From the cell containing the given text, extract its center point as (x, y) coordinate. 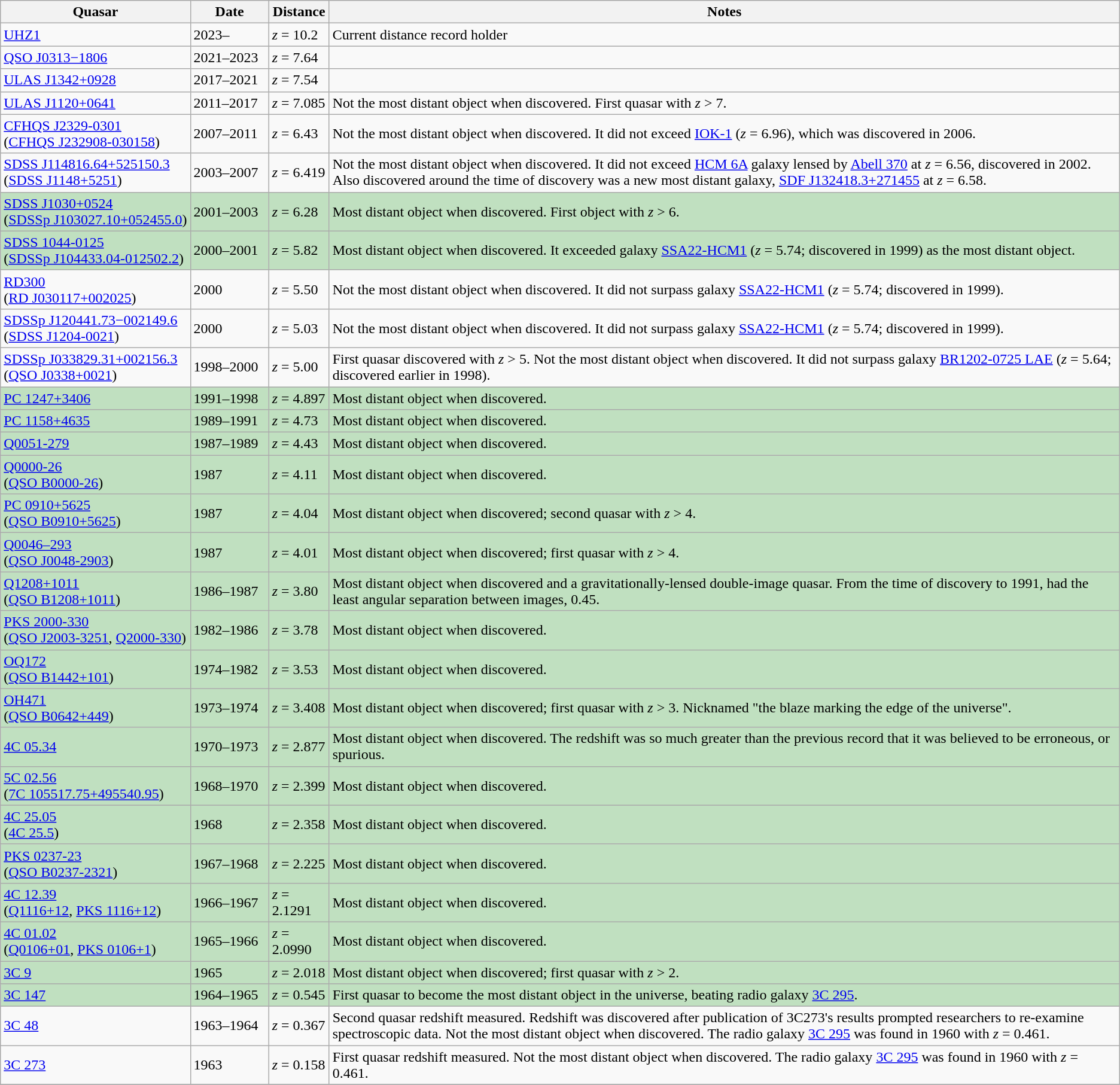
PKS 2000-330 (QSO J2003-3251, Q2000-330) (96, 630)
1974–1982 (230, 669)
Notes (724, 12)
2023– (230, 35)
Not the most distant object when discovered. It did not exceed IOK-1 (z = 6.96), which was discovered in 2006. (724, 134)
1991–1998 (230, 398)
z = 0.545 (299, 995)
Q0046–293 (QSO J0048-2903) (96, 553)
Most distant object when discovered; first quasar with z > 3. Nicknamed "the blaze marking the edge of the universe". (724, 708)
CFHQS J2329-0301 (CFHQS J232908-030158) (96, 134)
3C 9 (96, 972)
z = 2.225 (299, 864)
OH471 (QSO B0642+449) (96, 708)
OQ172 (QSO B1442+101) (96, 669)
PC 1247+3406 (96, 398)
First quasar to become the most distant object in the universe, beating radio galaxy 3C 295. (724, 995)
ULAS J1342+0928 (96, 80)
RD300 (RD J030117+002025) (96, 289)
z = 2.0990 (299, 941)
Not the most distant object when discovered. First quasar with z > 7. (724, 103)
1965 (230, 972)
Q1208+1011 (QSO B1208+1011) (96, 591)
Most distant object when discovered. First object with z > 6. (724, 212)
PC 0910+5625 (QSO B0910+5625) (96, 513)
4C 05.34 (96, 746)
z = 0.158 (299, 1065)
z = 3.80 (299, 591)
1968–1970 (230, 786)
1963 (230, 1065)
2003–2007 (230, 172)
z = 6.419 (299, 172)
z = 3.53 (299, 669)
Date (230, 12)
1989–1991 (230, 421)
z = 4.11 (299, 475)
z = 5.50 (299, 289)
3C 147 (96, 995)
SDSS J1030+0524 (SDSSp J103027.10+052455.0) (96, 212)
1963–1964 (230, 1026)
z = 7.64 (299, 57)
Distance (299, 12)
Most distant object when discovered. The redshift was so much greater than the previous record that it was believed to be erroneous, or spurious. (724, 746)
2007–2011 (230, 134)
1970–1973 (230, 746)
z = 0.367 (299, 1026)
z = 6.28 (299, 212)
Q0051-279 (96, 444)
z = 4.01 (299, 553)
z = 4.04 (299, 513)
1986–1987 (230, 591)
SDSSp J120441.73−002149.6 (SDSS J1204-0021) (96, 328)
z = 2.1291 (299, 902)
z = 2.399 (299, 786)
1965–1966 (230, 941)
PC 1158+4635 (96, 421)
z = 4.43 (299, 444)
z = 2.018 (299, 972)
z = 3.78 (299, 630)
Quasar (96, 12)
4C 25.05 (4C 25.5) (96, 824)
z = 6.43 (299, 134)
2011–2017 (230, 103)
z = 10.2 (299, 35)
QSO J0313−1806 (96, 57)
Most distant object when discovered; first quasar with z > 2. (724, 972)
Current distance record holder (724, 35)
1966–1967 (230, 902)
1973–1974 (230, 708)
z = 7.085 (299, 103)
z = 4.897 (299, 398)
z = 5.00 (299, 367)
Q0000-26 (QSO B0000-26) (96, 475)
1982–1986 (230, 630)
SDSSp J033829.31+002156.3 (QSO J0338+0021) (96, 367)
2001–2003 (230, 212)
Most distant object when discovered; first quasar with z > 4. (724, 553)
SDSS J114816.64+525150.3 (SDSS J1148+5251) (96, 172)
UHZ1 (96, 35)
3C 48 (96, 1026)
2021–2023 (230, 57)
z = 3.408 (299, 708)
4C 12.39 (Q1116+12, PKS 1116+12) (96, 902)
1987–1989 (230, 444)
4C 01.02 (Q0106+01, PKS 0106+1) (96, 941)
1998–2000 (230, 367)
PKS 0237-23 (QSO B0237-2321) (96, 864)
ULAS J1120+0641 (96, 103)
Most distant object when discovered; second quasar with z > 4. (724, 513)
z = 4.73 (299, 421)
z = 5.82 (299, 250)
Most distant object when discovered. It exceeded galaxy SSA22-HCM1 (z = 5.74; discovered in 1999) as the most distant object. (724, 250)
z = 2.877 (299, 746)
2000–2001 (230, 250)
z = 7.54 (299, 80)
2017–2021 (230, 80)
1967–1968 (230, 864)
1968 (230, 824)
3C 273 (96, 1065)
5C 02.56 (7C 105517.75+495540.95) (96, 786)
z = 2.358 (299, 824)
SDSS 1044-0125 (SDSSp J104433.04-012502.2) (96, 250)
1964–1965 (230, 995)
z = 5.03 (299, 328)
First quasar redshift measured. Not the most distant object when discovered. The radio galaxy 3C 295 was found in 1960 with z = 0.461. (724, 1065)
